For the text-containing cell, return its midpoint in (X, Y) coordinate format. 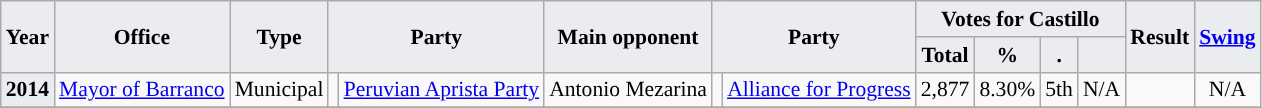
Peruvian Aprista Party (442, 90)
5th (1059, 90)
Type (280, 36)
Total (946, 55)
Votes for Castillo (1021, 19)
Alliance for Progress (819, 90)
Main opponent (628, 36)
Antonio Mezarina (628, 90)
Result (1160, 36)
Swing (1228, 36)
Mayor of Barranco (142, 90)
Municipal (280, 90)
8.30% (1007, 90)
Office (142, 36)
2014 (28, 90)
% (1007, 55)
Year (28, 36)
2,877 (946, 90)
. (1059, 55)
